Output the (x, y) coordinate of the center of the cell containing the given text.  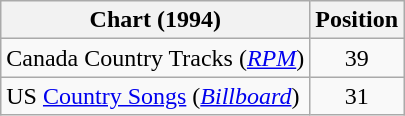
Position (357, 20)
39 (357, 58)
31 (357, 96)
US Country Songs (Billboard) (156, 96)
Canada Country Tracks (RPM) (156, 58)
Chart (1994) (156, 20)
